Return (x, y) of the center of cell containing provided text 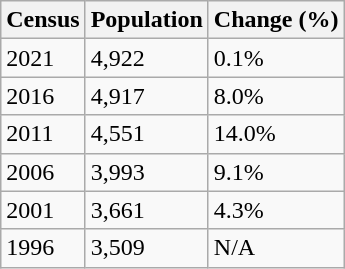
2021 (43, 58)
0.1% (276, 58)
3,661 (146, 210)
Census (43, 20)
4,917 (146, 96)
8.0% (276, 96)
Change (%) (276, 20)
9.1% (276, 172)
2001 (43, 210)
4.3% (276, 210)
2006 (43, 172)
4,551 (146, 134)
2011 (43, 134)
4,922 (146, 58)
Population (146, 20)
2016 (43, 96)
N/A (276, 248)
1996 (43, 248)
3,509 (146, 248)
3,993 (146, 172)
14.0% (276, 134)
